Locate the cell with the specified text and output its [X, Y] center coordinate. 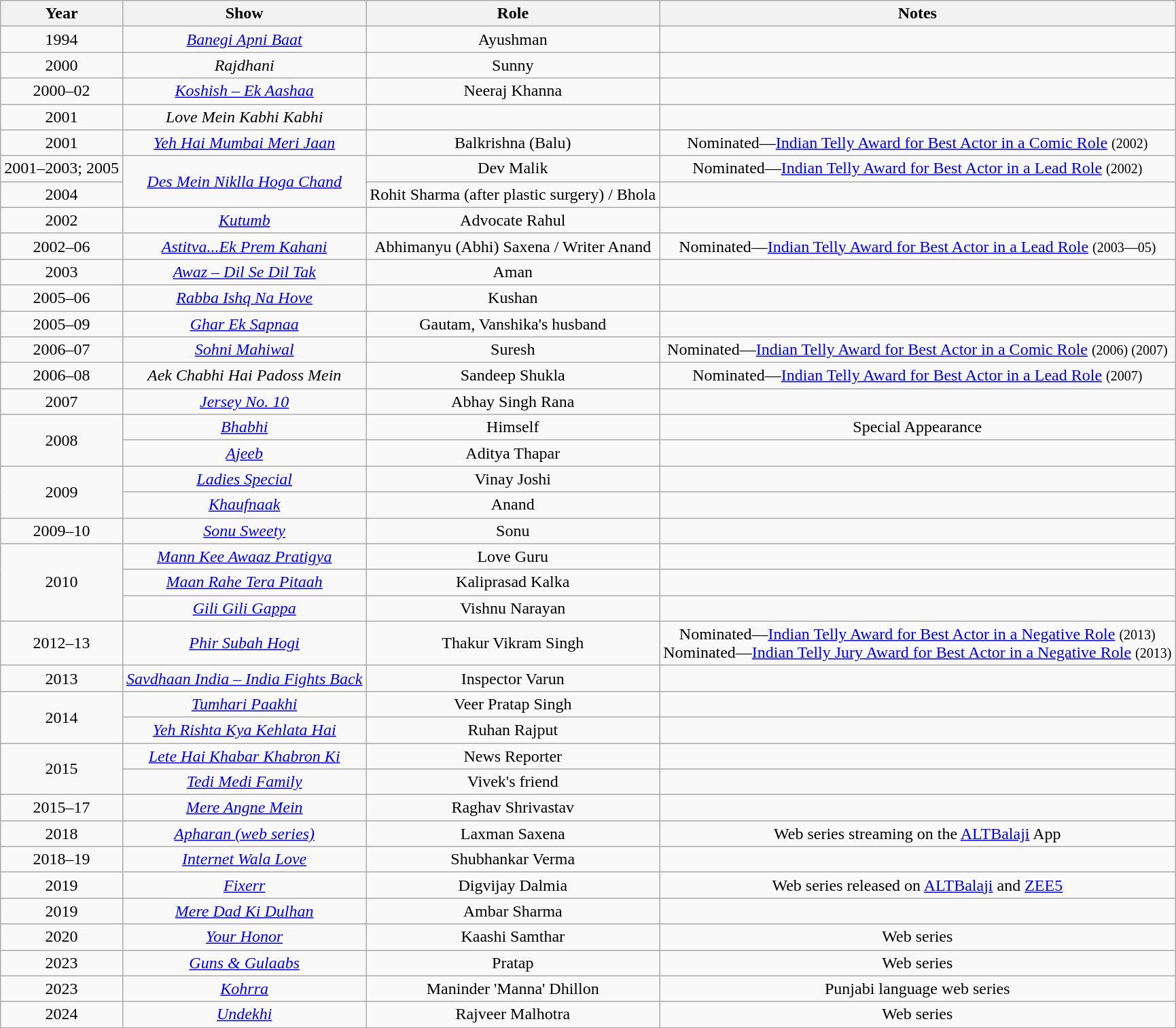
Rajdhani [244, 65]
2020 [62, 937]
Lete Hai Khabar Khabron Ki [244, 756]
Kohrra [244, 989]
Raghav Shrivastav [513, 808]
2018–19 [62, 859]
Balkrishna (Balu) [513, 143]
Ajeeb [244, 453]
2009–10 [62, 531]
Your Honor [244, 937]
Mere Dad Ki Dulhan [244, 911]
Kaashi Samthar [513, 937]
Sonu Sweety [244, 531]
Des Mein Niklla Hoga Chand [244, 181]
Koshish – Ek Aashaa [244, 91]
2010 [62, 582]
Special Appearance [917, 427]
2009 [62, 492]
Aek Chabhi Hai Padoss Mein [244, 376]
Gautam, Vanshika's husband [513, 324]
Web series streaming on the ALTBalaji App [917, 834]
Jersey No. 10 [244, 402]
Rabba Ishq Na Hove [244, 298]
Nominated—Indian Telly Award for Best Actor in a Lead Role (2003—05) [917, 246]
Sohni Mahiwal [244, 350]
2002–06 [62, 246]
Guns & Gulaabs [244, 963]
Vinay Joshi [513, 479]
2014 [62, 717]
2001–2003; 2005 [62, 169]
Internet Wala Love [244, 859]
Yeh Rishta Kya Kehlata Hai [244, 730]
Aditya Thapar [513, 453]
Nominated—Indian Telly Award for Best Actor in a Negative Role (2013)Nominated—Indian Telly Jury Award for Best Actor in a Negative Role (2013) [917, 643]
2015–17 [62, 808]
Himself [513, 427]
Pratap [513, 963]
Love Guru [513, 556]
Notes [917, 14]
2006–07 [62, 350]
Banegi Apni Baat [244, 39]
Web series released on ALTBalaji and ZEE5 [917, 885]
2002 [62, 220]
Inspector Varun [513, 678]
Role [513, 14]
Aman [513, 272]
Gili Gili Gappa [244, 608]
Ladies Special [244, 479]
Vivek's friend [513, 782]
2000–02 [62, 91]
2000 [62, 65]
Khaufnaak [244, 505]
Dev Malik [513, 169]
Nominated—Indian Telly Award for Best Actor in a Comic Role (2006) (2007) [917, 350]
2015 [62, 769]
Phir Subah Hogi [244, 643]
2004 [62, 194]
Kushan [513, 298]
Ambar Sharma [513, 911]
Yeh Hai Mumbai Meri Jaan [244, 143]
Neeraj Khanna [513, 91]
Laxman Saxena [513, 834]
Digvijay Dalmia [513, 885]
Tedi Medi Family [244, 782]
Advocate Rahul [513, 220]
Suresh [513, 350]
Vishnu Narayan [513, 608]
Year [62, 14]
Abhay Singh Rana [513, 402]
Rajveer Malhotra [513, 1014]
Ayushman [513, 39]
Nominated—Indian Telly Award for Best Actor in a Lead Role (2002) [917, 169]
Undekhi [244, 1014]
Savdhaan India – India Fights Back [244, 678]
Sandeep Shukla [513, 376]
Maan Rahe Tera Pitaah [244, 582]
2005–09 [62, 324]
Apharan (web series) [244, 834]
2013 [62, 678]
2007 [62, 402]
Punjabi language web series [917, 989]
Kutumb [244, 220]
Astitva...Ek Prem Kahani [244, 246]
Sunny [513, 65]
Ghar Ek Sapnaa [244, 324]
2005–06 [62, 298]
Abhimanyu (Abhi) Saxena / Writer Anand [513, 246]
2003 [62, 272]
Nominated—Indian Telly Award for Best Actor in a Comic Role (2002) [917, 143]
Ruhan Rajput [513, 730]
News Reporter [513, 756]
Kaliprasad Kalka [513, 582]
2006–08 [62, 376]
Bhabhi [244, 427]
2008 [62, 440]
Mere Angne Mein [244, 808]
2018 [62, 834]
Anand [513, 505]
Fixerr [244, 885]
2012–13 [62, 643]
2024 [62, 1014]
Shubhankar Verma [513, 859]
Maninder 'Manna' Dhillon [513, 989]
Thakur Vikram Singh [513, 643]
Nominated—Indian Telly Award for Best Actor in a Lead Role (2007) [917, 376]
Love Mein Kabhi Kabhi [244, 117]
Tumhari Paakhi [244, 704]
Rohit Sharma (after plastic surgery) / Bhola [513, 194]
1994 [62, 39]
Mann Kee Awaaz Pratigya [244, 556]
Veer Pratap Singh [513, 704]
Awaz – Dil Se Dil Tak [244, 272]
Sonu [513, 531]
Show [244, 14]
